Detect which cell encompasses the target text, then output its (x, y) center coordinate. 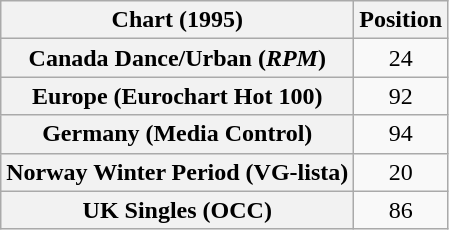
86 (401, 210)
24 (401, 58)
Europe (Eurochart Hot 100) (178, 96)
Canada Dance/Urban (RPM) (178, 58)
Germany (Media Control) (178, 134)
92 (401, 96)
UK Singles (OCC) (178, 210)
94 (401, 134)
Chart (1995) (178, 20)
Position (401, 20)
20 (401, 172)
Norway Winter Period (VG-lista) (178, 172)
